Return [x, y] of the center of cell containing provided text 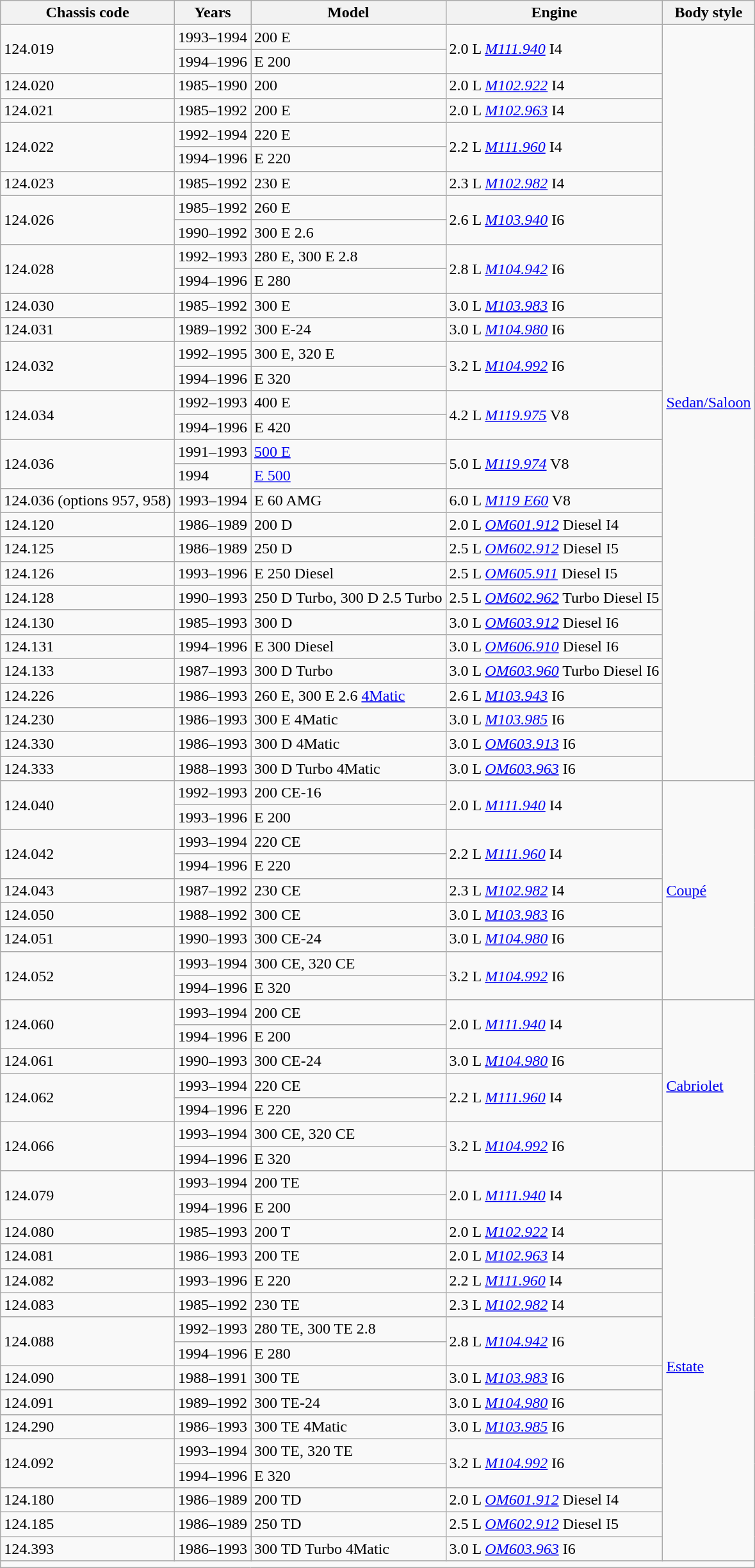
124.052 [88, 976]
5.0 L M119.974 V8 [555, 464]
500 E [348, 452]
124.026 [88, 220]
124.133 [88, 671]
124.330 [88, 744]
124.060 [88, 1024]
124.393 [88, 1549]
Sedan/Saloon [708, 403]
124.023 [88, 183]
3.0 L OM603.960 Turbo Diesel I6 [555, 671]
E 420 [348, 427]
3.0 L OM606.910 Diesel I6 [555, 646]
3.0 L OM603.912 Diesel I6 [555, 622]
Model [348, 13]
124.333 [88, 769]
200 D [348, 525]
300 D [348, 622]
1988–1991 [213, 1378]
Years [213, 13]
300 TD Turbo 4Matic [348, 1549]
124.051 [88, 939]
124.125 [88, 549]
300 D 4Matic [348, 744]
124.042 [88, 854]
124.185 [88, 1524]
1987–1992 [213, 890]
2.6 L M103.940 I6 [555, 220]
300 D Turbo 4Matic [348, 769]
124.083 [88, 1305]
124.032 [88, 366]
124.130 [88, 622]
300 TE-24 [348, 1402]
1987–1993 [213, 671]
1992–1995 [213, 354]
280 E, 300 E 2.8 [348, 256]
2.5 L OM602.962 Turbo Diesel I5 [555, 598]
300 E-24 [348, 330]
260 E [348, 208]
260 E, 300 E 2.6 4Matic [348, 695]
300 E [348, 306]
E 500 [348, 476]
124.128 [88, 598]
124.230 [88, 720]
1991–1993 [213, 452]
230 TE [348, 1305]
1992–1994 [213, 135]
124.180 [88, 1500]
124.080 [88, 1232]
300 TE [348, 1378]
200 CE [348, 1012]
124.131 [88, 646]
280 TE, 300 TE 2.8 [348, 1329]
Coupé [708, 890]
124.019 [88, 49]
Engine [555, 13]
1988–1993 [213, 769]
124.050 [88, 915]
200 CE-16 [348, 793]
6.0 L M119 E60 V8 [555, 500]
124.030 [88, 306]
124.126 [88, 573]
300 E 4Matic [348, 720]
E 250 Diesel [348, 573]
300 TE 4Matic [348, 1426]
124.034 [88, 415]
E 60 AMG [348, 500]
124.082 [88, 1280]
124.091 [88, 1402]
Cabriolet [708, 1085]
124.062 [88, 1098]
124.036 (options 957, 958) [88, 500]
124.020 [88, 86]
124.043 [88, 890]
2.6 L M103.943 I6 [555, 695]
1985–1990 [213, 86]
124.079 [88, 1195]
250 TD [348, 1524]
124.120 [88, 525]
Estate [708, 1366]
124.061 [88, 1061]
200 [348, 86]
124.031 [88, 330]
250 D [348, 549]
200 TD [348, 1500]
4.2 L M119.975 V8 [555, 415]
124.290 [88, 1426]
200 T [348, 1232]
Chassis code [88, 13]
220 E [348, 135]
124.022 [88, 147]
1988–1992 [213, 915]
124.092 [88, 1463]
230 CE [348, 890]
124.081 [88, 1256]
2.5 L OM605.911 Diesel I5 [555, 573]
300 TE, 320 TE [348, 1451]
300 E, 320 E [348, 354]
Body style [708, 13]
230 E [348, 183]
300 CE [348, 915]
400 E [348, 403]
124.226 [88, 695]
124.028 [88, 268]
250 D Turbo, 300 D 2.5 Turbo [348, 598]
124.036 [88, 464]
124.021 [88, 110]
124.040 [88, 805]
E 300 Diesel [348, 646]
3.0 L OM603.913 I6 [555, 744]
300 E 2.6 [348, 232]
300 D Turbo [348, 671]
124.090 [88, 1378]
124.088 [88, 1341]
1990–1992 [213, 232]
124.066 [88, 1147]
1994 [213, 476]
